Output the [X, Y] coordinate of the center of the cell containing the given text.  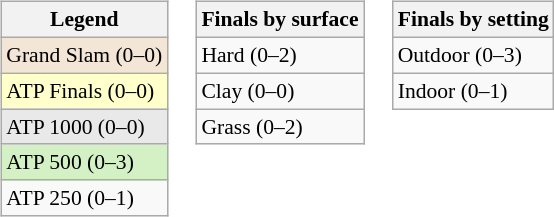
ATP 500 (0–3) [84, 162]
Indoor (0–1) [474, 91]
Hard (0–2) [280, 55]
Grass (0–2) [280, 127]
Finals by surface [280, 20]
Grand Slam (0–0) [84, 55]
Clay (0–0) [280, 91]
ATP 250 (0–1) [84, 198]
Finals by setting [474, 20]
ATP Finals (0–0) [84, 91]
ATP 1000 (0–0) [84, 127]
Outdoor (0–3) [474, 55]
Legend [84, 20]
